Identify which cell holds the provided text, then report its (X, Y) central coordinate. 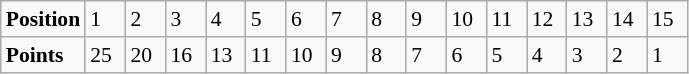
16 (185, 55)
25 (105, 55)
Points (43, 55)
14 (627, 19)
Position (43, 19)
15 (667, 19)
20 (145, 55)
12 (547, 19)
